Extract the [x, y] coordinate from the center of the cell holding the provided text.  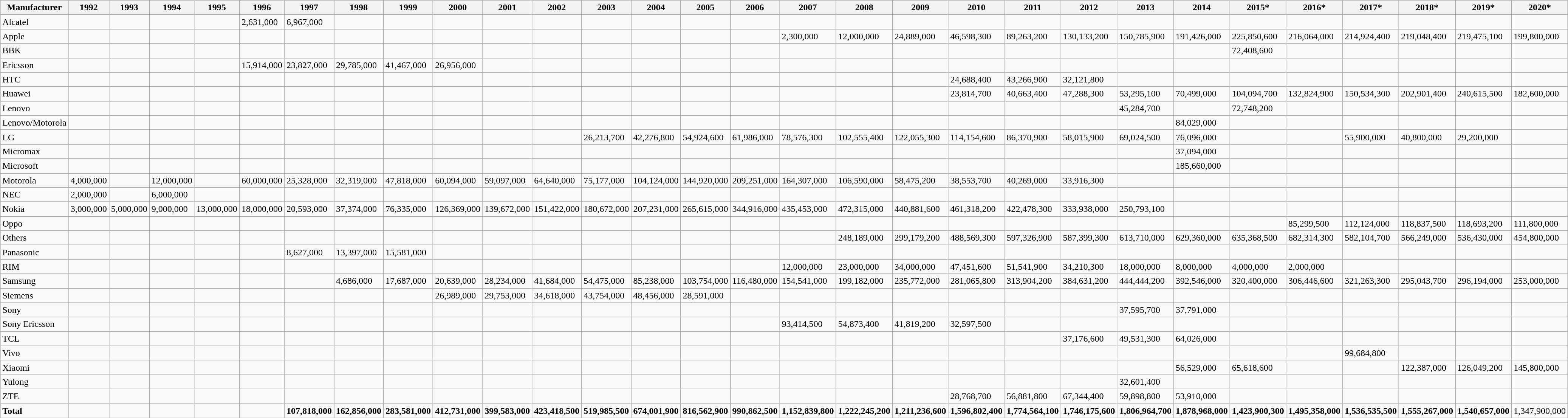
240,615,500 [1483, 94]
Total [34, 410]
37,374,000 [359, 209]
13,397,000 [359, 252]
103,754,000 [705, 281]
78,576,300 [808, 137]
412,731,000 [458, 410]
444,444,200 [1145, 281]
2003 [606, 8]
Motorola [34, 180]
29,785,000 [359, 65]
1,222,245,200 [864, 410]
2010 [977, 8]
144,920,000 [705, 180]
Sony Ericsson [34, 324]
209,251,000 [755, 180]
2011 [1032, 8]
1,347,900,000 [1540, 410]
28,234,000 [507, 281]
29,200,000 [1483, 137]
151,422,000 [557, 209]
283,581,000 [408, 410]
60,000,000 [262, 180]
37,094,000 [1202, 151]
114,154,600 [977, 137]
1995 [217, 8]
4,686,000 [359, 281]
250,793,100 [1145, 209]
56,529,000 [1202, 367]
118,693,200 [1483, 224]
104,124,000 [656, 180]
40,800,000 [1427, 137]
122,055,300 [920, 137]
613,710,000 [1145, 238]
399,583,000 [507, 410]
587,399,300 [1089, 238]
2017* [1370, 8]
154,541,000 [808, 281]
56,881,800 [1032, 396]
69,024,500 [1145, 137]
106,590,000 [864, 180]
1,152,839,800 [808, 410]
566,249,000 [1427, 238]
86,370,900 [1032, 137]
13,000,000 [217, 209]
199,800,000 [1540, 36]
321,263,300 [1370, 281]
49,531,300 [1145, 339]
2013 [1145, 8]
2001 [507, 8]
2014 [1202, 8]
43,754,000 [606, 295]
67,344,400 [1089, 396]
162,856,000 [359, 410]
423,418,500 [557, 410]
2004 [656, 8]
BBK [34, 51]
2,300,000 [808, 36]
23,814,700 [977, 94]
295,043,700 [1427, 281]
85,299,500 [1314, 224]
76,096,000 [1202, 137]
185,660,000 [1202, 166]
48,456,000 [656, 295]
132,824,900 [1314, 94]
47,818,000 [408, 180]
Apple [34, 36]
1,495,358,000 [1314, 410]
2016* [1314, 8]
Yulong [34, 382]
64,026,000 [1202, 339]
34,000,000 [920, 267]
HTC [34, 79]
112,124,000 [1370, 224]
2020* [1540, 8]
93,414,500 [808, 324]
2002 [557, 8]
6,967,000 [309, 22]
635,368,500 [1258, 238]
1,536,535,500 [1370, 410]
130,133,200 [1089, 36]
253,000,000 [1540, 281]
72,408,600 [1258, 51]
43,266,900 [1032, 79]
150,534,300 [1370, 94]
5,000,000 [129, 209]
265,615,000 [705, 209]
1,540,657,000 [1483, 410]
422,478,300 [1032, 209]
75,177,000 [606, 180]
20,593,000 [309, 209]
472,315,000 [864, 209]
99,684,800 [1370, 353]
597,326,900 [1032, 238]
2018* [1427, 8]
46,598,300 [977, 36]
54,475,000 [606, 281]
Ericsson [34, 65]
41,819,200 [920, 324]
24,889,000 [920, 36]
674,001,900 [656, 410]
219,048,400 [1427, 36]
1998 [359, 8]
85,238,000 [656, 281]
47,288,300 [1089, 94]
Samsung [34, 281]
2019* [1483, 8]
59,898,800 [1145, 396]
1996 [262, 8]
89,263,200 [1032, 36]
34,210,300 [1089, 267]
1,878,968,000 [1202, 410]
235,772,000 [920, 281]
8,000,000 [1202, 267]
102,555,400 [864, 137]
41,467,000 [408, 65]
225,850,600 [1258, 36]
Xiaomi [34, 367]
1,555,267,000 [1427, 410]
RIM [34, 267]
Panasonic [34, 252]
2005 [705, 8]
54,873,400 [864, 324]
2006 [755, 8]
Lenovo/Motorola [34, 123]
519,985,500 [606, 410]
299,179,200 [920, 238]
2007 [808, 8]
61,986,000 [755, 137]
58,015,900 [1089, 137]
58,475,200 [920, 180]
53,910,000 [1202, 396]
164,307,000 [808, 180]
Siemens [34, 295]
816,562,900 [705, 410]
384,631,200 [1089, 281]
2008 [864, 8]
24,688,400 [977, 79]
281,065,800 [977, 281]
392,546,000 [1202, 281]
313,904,200 [1032, 281]
Oppo [34, 224]
60,094,000 [458, 180]
1992 [88, 8]
216,064,000 [1314, 36]
118,837,500 [1427, 224]
582,104,700 [1370, 238]
55,900,000 [1370, 137]
2012 [1089, 8]
26,956,000 [458, 65]
214,924,400 [1370, 36]
32,319,000 [359, 180]
306,446,600 [1314, 281]
32,597,500 [977, 324]
59,097,000 [507, 180]
72,748,200 [1258, 108]
Manufacturer [34, 8]
2000 [458, 8]
1,746,175,600 [1089, 410]
6,000,000 [172, 195]
1,596,802,400 [977, 410]
29,753,000 [507, 295]
182,600,000 [1540, 94]
65,618,600 [1258, 367]
LG [34, 137]
84,029,000 [1202, 123]
191,426,000 [1202, 36]
440,881,600 [920, 209]
54,924,600 [705, 137]
1993 [129, 8]
122,387,000 [1427, 367]
126,049,200 [1483, 367]
38,553,700 [977, 180]
23,827,000 [309, 65]
536,430,000 [1483, 238]
32,121,800 [1089, 79]
51,541,900 [1032, 267]
320,400,000 [1258, 281]
126,369,000 [458, 209]
64,640,000 [557, 180]
Micromax [34, 151]
1997 [309, 8]
37,595,700 [1145, 310]
45,284,700 [1145, 108]
23,000,000 [864, 267]
219,475,100 [1483, 36]
37,791,000 [1202, 310]
2009 [920, 8]
1,211,236,600 [920, 410]
3,000,000 [88, 209]
76,335,000 [408, 209]
199,182,000 [864, 281]
25,328,000 [309, 180]
296,194,000 [1483, 281]
2015* [1258, 8]
145,800,000 [1540, 367]
37,176,600 [1089, 339]
682,314,300 [1314, 238]
1999 [408, 8]
TCL [34, 339]
139,672,000 [507, 209]
53,295,100 [1145, 94]
15,581,000 [408, 252]
1,806,964,700 [1145, 410]
Huawei [34, 94]
488,569,300 [977, 238]
17,687,000 [408, 281]
107,818,000 [309, 410]
70,499,000 [1202, 94]
32,601,400 [1145, 382]
28,591,000 [705, 295]
Others [34, 238]
28,768,700 [977, 396]
1994 [172, 8]
2,631,000 [262, 22]
333,938,000 [1089, 209]
NEC [34, 195]
Microsoft [34, 166]
26,213,700 [606, 137]
990,862,500 [755, 410]
33,916,300 [1089, 180]
Sony [34, 310]
15,914,000 [262, 65]
40,663,400 [1032, 94]
42,276,800 [656, 137]
Vivo [34, 353]
202,901,400 [1427, 94]
9,000,000 [172, 209]
461,318,200 [977, 209]
20,639,000 [458, 281]
629,360,000 [1202, 238]
41,684,000 [557, 281]
454,800,000 [1540, 238]
435,453,000 [808, 209]
Nokia [34, 209]
104,094,700 [1258, 94]
1,423,900,300 [1258, 410]
344,916,000 [755, 209]
26,989,000 [458, 295]
47,451,600 [977, 267]
180,672,000 [606, 209]
34,618,000 [557, 295]
40,269,000 [1032, 180]
207,231,000 [656, 209]
8,627,000 [309, 252]
150,785,900 [1145, 36]
Lenovo [34, 108]
ZTE [34, 396]
116,480,000 [755, 281]
1,774,564,100 [1032, 410]
Alcatel [34, 22]
111,800,000 [1540, 224]
248,189,000 [864, 238]
